Search for the cell housing the specified text and yield its (X, Y) center coordinate. 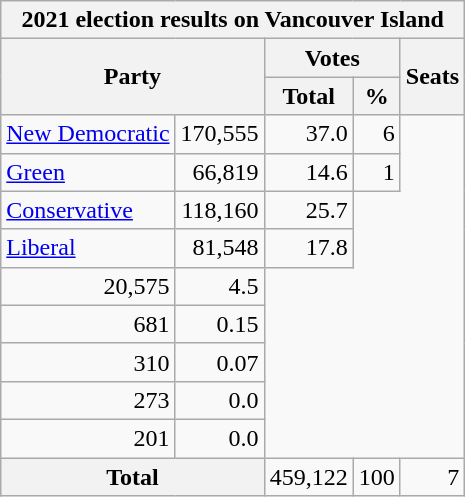
273 (88, 400)
681 (88, 324)
17.8 (308, 248)
14.6 (308, 172)
% (376, 96)
Conservative (88, 210)
66,819 (220, 172)
4.5 (220, 286)
310 (88, 362)
100 (376, 477)
459,122 (308, 477)
1 (376, 172)
25.7 (308, 210)
0.15 (220, 324)
7 (432, 477)
New Democratic (88, 134)
2021 election results on Vancouver Island (233, 20)
118,160 (220, 210)
0.07 (220, 362)
6 (376, 134)
170,555 (220, 134)
Party (132, 77)
Green (88, 172)
37.0 (308, 134)
201 (88, 438)
Liberal (88, 248)
81,548 (220, 248)
Votes (332, 58)
Seats (432, 77)
20,575 (88, 286)
